Determine the [x, y] coordinate at the center of the cell enclosing the given text.  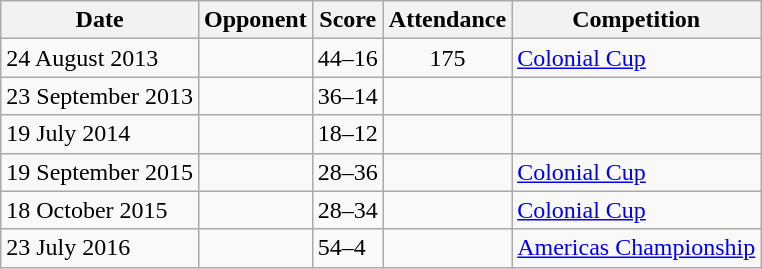
28–36 [348, 172]
Score [348, 20]
28–34 [348, 210]
Competition [636, 20]
Date [100, 20]
44–16 [348, 58]
19 July 2014 [100, 134]
18 October 2015 [100, 210]
Opponent [255, 20]
Americas Championship [636, 248]
175 [447, 58]
24 August 2013 [100, 58]
Attendance [447, 20]
23 September 2013 [100, 96]
19 September 2015 [100, 172]
23 July 2016 [100, 248]
36–14 [348, 96]
54–4 [348, 248]
18–12 [348, 134]
